Output the (x, y) coordinate of the center of the cell containing the given text.  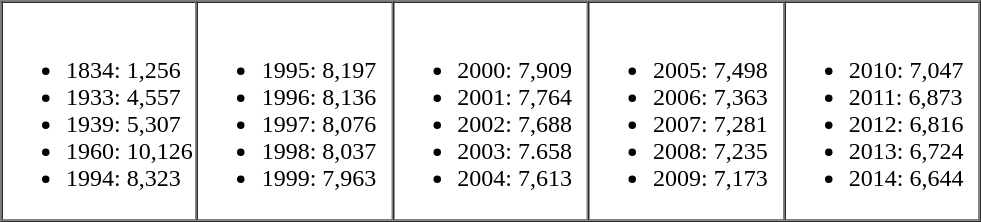
2005: 7,4982006: 7,3632007: 7,2812008: 7,2352009: 7,173 (687, 112)
1995: 8,1971996: 8,1361997: 8,0761998: 8,0371999: 7,963 (295, 112)
2000: 7,9092001: 7,7642002: 7,6882003: 7.6582004: 7,613 (491, 112)
1834: 1,2561933: 4,5571939: 5,3071960: 10,1261994: 8,323 (100, 112)
2010: 7,0472011: 6,8732012: 6,8162013: 6,7242014: 6,644 (882, 112)
